Scan for the cell matching the given text and deliver its [x, y] coordinate at center. 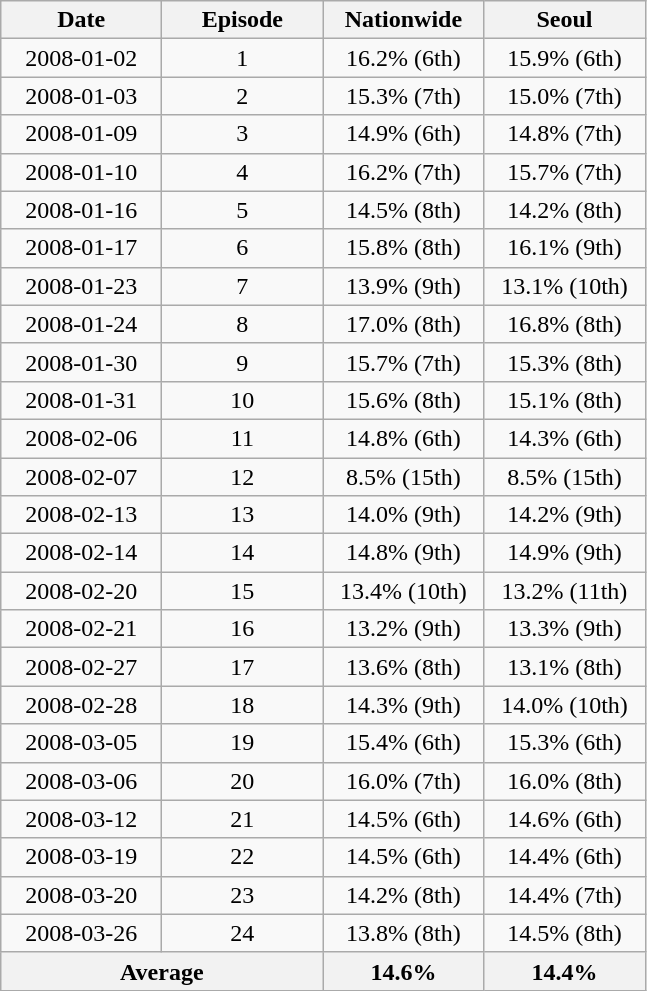
15.0% (7th) [564, 96]
16 [242, 629]
2008-01-31 [82, 400]
2008-03-26 [82, 933]
2008-02-06 [82, 438]
13.2% (11th) [564, 591]
9 [242, 362]
Nationwide [404, 20]
2008-01-10 [82, 172]
22 [242, 857]
14 [242, 553]
19 [242, 743]
2008-01-02 [82, 58]
2008-03-05 [82, 743]
1 [242, 58]
2008-01-30 [82, 362]
2008-01-23 [82, 286]
Episode [242, 20]
2008-01-17 [82, 248]
Date [82, 20]
13.3% (9th) [564, 629]
14.4% [564, 971]
2008-03-20 [82, 895]
8 [242, 324]
18 [242, 705]
15 [242, 591]
2008-01-24 [82, 324]
15.3% (7th) [404, 96]
2008-02-14 [82, 553]
14.4% (7th) [564, 895]
21 [242, 819]
2008-02-13 [82, 515]
15.6% (8th) [404, 400]
2008-03-12 [82, 819]
13.6% (8th) [404, 667]
14.6% [404, 971]
14.6% (6th) [564, 819]
15.1% (8th) [564, 400]
14.9% (9th) [564, 553]
20 [242, 781]
2008-02-28 [82, 705]
2008-02-21 [82, 629]
4 [242, 172]
10 [242, 400]
15.9% (6th) [564, 58]
16.2% (6th) [404, 58]
13.1% (10th) [564, 286]
15.3% (8th) [564, 362]
16.0% (7th) [404, 781]
14.8% (6th) [404, 438]
2008-01-09 [82, 134]
11 [242, 438]
14.4% (6th) [564, 857]
5 [242, 210]
14.9% (6th) [404, 134]
2 [242, 96]
14.0% (9th) [404, 515]
13.2% (9th) [404, 629]
14.2% (9th) [564, 515]
Seoul [564, 20]
15.3% (6th) [564, 743]
13.1% (8th) [564, 667]
15.4% (6th) [404, 743]
14.0% (10th) [564, 705]
13.9% (9th) [404, 286]
14.3% (9th) [404, 705]
17 [242, 667]
16.1% (9th) [564, 248]
2008-02-07 [82, 477]
7 [242, 286]
13 [242, 515]
14.8% (9th) [404, 553]
2008-01-16 [82, 210]
14.3% (6th) [564, 438]
15.8% (8th) [404, 248]
24 [242, 933]
3 [242, 134]
23 [242, 895]
2008-02-20 [82, 591]
17.0% (8th) [404, 324]
13.8% (8th) [404, 933]
Average [162, 971]
12 [242, 477]
13.4% (10th) [404, 591]
16.0% (8th) [564, 781]
14.8% (7th) [564, 134]
16.8% (8th) [564, 324]
2008-02-27 [82, 667]
2008-03-19 [82, 857]
2008-01-03 [82, 96]
2008-03-06 [82, 781]
16.2% (7th) [404, 172]
6 [242, 248]
